Locate the cell with the specified text and output its [X, Y] center coordinate. 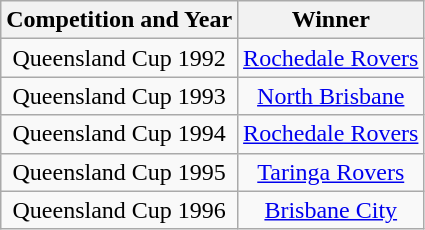
North Brisbane [331, 96]
Queensland Cup 1992 [120, 58]
Winner [331, 20]
Queensland Cup 1993 [120, 96]
Brisbane City [331, 210]
Queensland Cup 1995 [120, 172]
Queensland Cup 1994 [120, 134]
Queensland Cup 1996 [120, 210]
Competition and Year [120, 20]
Taringa Rovers [331, 172]
